Pinpoint the cell where the given text exists, returning its (x, y) midpoint coordinate. 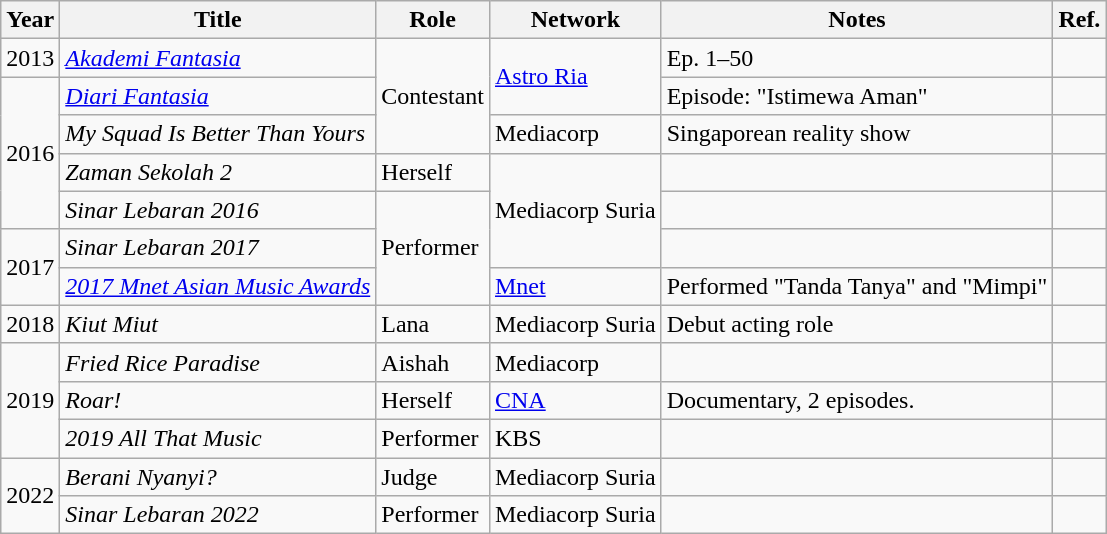
Title (218, 20)
2022 (30, 496)
2013 (30, 58)
Sinar Lebaran 2022 (218, 515)
Sinar Lebaran 2017 (218, 248)
Mnet (575, 286)
Network (575, 20)
Astro Ria (575, 77)
Fried Rice Paradise (218, 362)
Roar! (218, 400)
Debut acting role (857, 324)
Ep. 1–50 (857, 58)
2017 Mnet Asian Music Awards (218, 286)
Notes (857, 20)
Judge (433, 477)
Lana (433, 324)
Aishah (433, 362)
Ref. (1080, 20)
Role (433, 20)
Singaporean reality show (857, 134)
Zaman Sekolah 2 (218, 172)
Contestant (433, 96)
Year (30, 20)
Berani Nyanyi? (218, 477)
2017 (30, 267)
Kiut Miut (218, 324)
KBS (575, 438)
2018 (30, 324)
CNA (575, 400)
2016 (30, 153)
2019 (30, 400)
2019 All That Music (218, 438)
Diari Fantasia (218, 96)
Sinar Lebaran 2016 (218, 210)
My Squad Is Better Than Yours (218, 134)
Episode: "Istimewa Aman" (857, 96)
Akademi Fantasia (218, 58)
Documentary, 2 episodes. (857, 400)
Performed "Tanda Tanya" and "Mimpi" (857, 286)
